Output the [X, Y] coordinate of the center of the cell containing the given text.  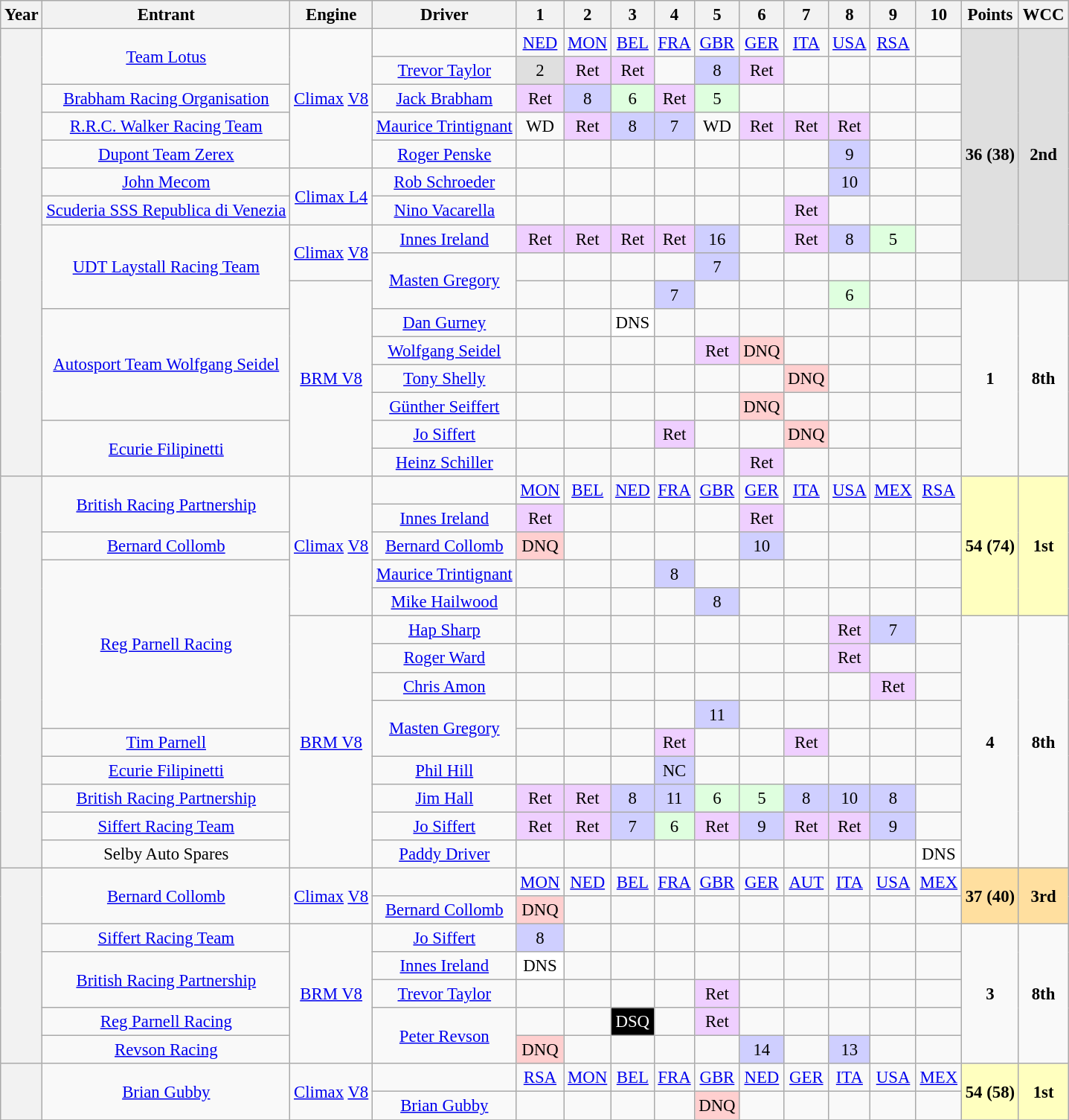
Engine [332, 15]
UDT Laystall Racing Team [167, 266]
Phil Hill [445, 770]
Paddy Driver [445, 854]
Brabham Racing Organisation [167, 99]
Günther Seiffert [445, 406]
WCC [1043, 15]
AUT [806, 882]
13 [850, 1050]
Roger Penske [445, 155]
3rd [1043, 896]
Driver [445, 15]
Chris Amon [445, 686]
Rob Schroeder [445, 182]
Peter Revson [445, 1036]
John Mecom [167, 182]
54 (58) [989, 1092]
Jack Brabham [445, 99]
Entrant [167, 15]
Nino Vacarella [445, 211]
NC [674, 770]
Revson Racing [167, 1050]
Team Lotus [167, 57]
16 [717, 239]
Hap Sharp [445, 630]
Autosport Team Wolfgang Seidel [167, 364]
Wolfgang Seidel [445, 351]
Dan Gurney [445, 322]
14 [762, 1050]
Jim Hall [445, 799]
37 (40) [989, 896]
Dupont Team Zerex [167, 155]
Climax L4 [332, 196]
R.R.C. Walker Racing Team [167, 127]
54 (74) [989, 546]
Year [22, 15]
Tim Parnell [167, 742]
DSQ [632, 1022]
Roger Ward [445, 659]
Selby Auto Spares [167, 854]
Scuderia SSS Republica di Venezia [167, 211]
36 (38) [989, 155]
Tony Shelly [445, 379]
2nd [1043, 155]
Mike Hailwood [445, 602]
Points [989, 15]
Heinz Schiller [445, 462]
